Locate the cell with the specified text and output its [X, Y] center coordinate. 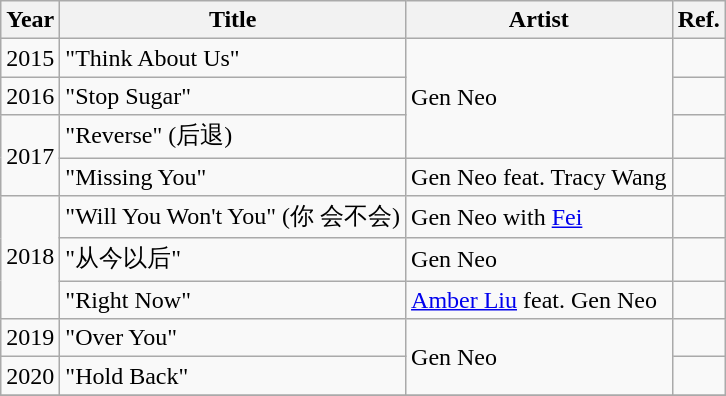
2018 [30, 258]
2017 [30, 156]
Artist [540, 20]
Title [233, 20]
2019 [30, 338]
2020 [30, 376]
"Hold Back" [233, 376]
"Missing You" [233, 177]
Gen Neo feat. Tracy Wang [540, 177]
"Reverse" (后退) [233, 136]
Ref. [698, 20]
"Will You Won't You" (你 会不会) [233, 218]
"从今以后" [233, 260]
Year [30, 20]
"Right Now" [233, 300]
2016 [30, 96]
"Stop Sugar" [233, 96]
"Think About Us" [233, 58]
Gen Neo with Fei [540, 218]
Amber Liu feat. Gen Neo [540, 300]
2015 [30, 58]
"Over You" [233, 338]
